Search for the cell housing the specified text and yield its [x, y] center coordinate. 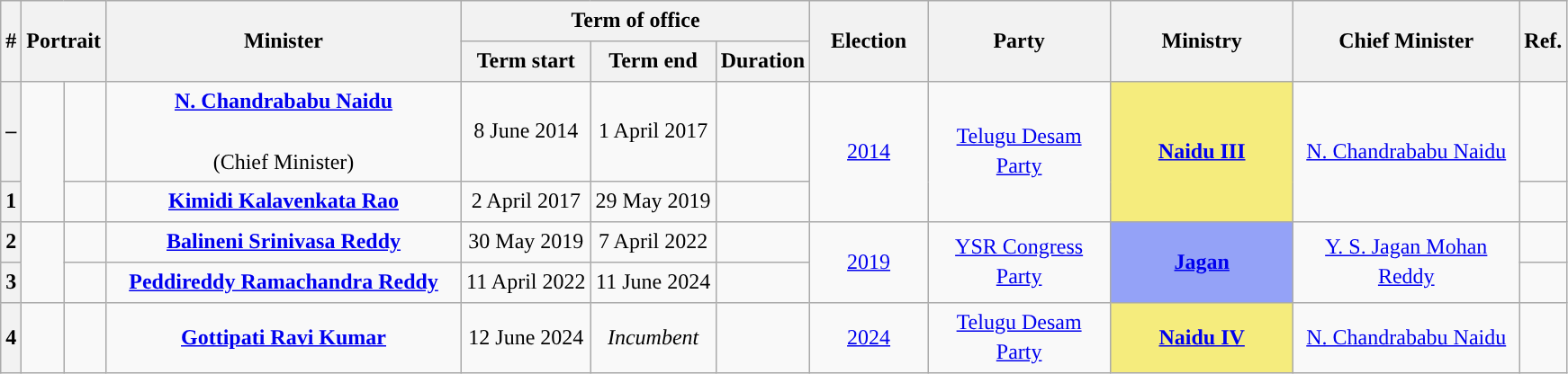
Portrait [64, 41]
Jagan [1203, 263]
2014 [870, 151]
4 [11, 337]
30 May 2019 [527, 243]
11 June 2024 [653, 282]
# [11, 41]
7 April 2022 [653, 243]
8 June 2014 [527, 131]
1 [11, 201]
Y. S. Jagan Mohan Reddy [1406, 263]
Balineni Srinivasa Reddy [283, 243]
2 [11, 243]
Naidu IV [1203, 337]
3 [11, 282]
12 June 2024 [527, 337]
– [11, 131]
1 April 2017 [653, 131]
Naidu III [1203, 151]
Minister [283, 41]
YSR Congress Party [1019, 263]
Chief Minister [1406, 41]
2019 [870, 263]
2024 [870, 337]
Ref. [1543, 41]
N. Chandrababu Naidu(Chief Minister) [283, 131]
Incumbent [653, 337]
Term start [527, 61]
Peddireddy Ramachandra Reddy [283, 282]
Election [870, 41]
Duration [762, 61]
29 May 2019 [653, 201]
Ministry [1203, 41]
Party [1019, 41]
Kimidi Kalavenkata Rao [283, 201]
Term of office [635, 22]
2 April 2017 [527, 201]
11 April 2022 [527, 282]
Term end [653, 61]
Gottipati Ravi Kumar [283, 337]
